Locate the cell with the specified text and output its [x, y] center coordinate. 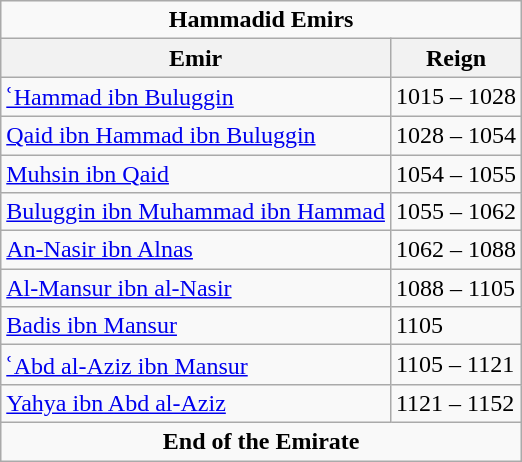
1105 – 1121 [456, 365]
1015 – 1028 [456, 97]
Emir [196, 58]
Yahya ibn Abd al-Aziz [196, 403]
ʿHammad ibn Buluggin [196, 97]
Badis ibn Mansur [196, 326]
Reign [456, 58]
1105 [456, 326]
Buluggin ibn Muhammad ibn Hammad [196, 212]
Muhsin ibn Qaid [196, 173]
Qaid ibn Hammad ibn Buluggin [196, 135]
ʿAbd al-Aziz ibn Mansur [196, 365]
1028 – 1054 [456, 135]
1055 – 1062 [456, 212]
An-Nasir ibn Alnas [196, 250]
1088 – 1105 [456, 288]
End of the Emirate [262, 441]
Hammadid Emirs [262, 20]
1062 – 1088 [456, 250]
Al-Mansur ibn al-Nasir [196, 288]
1121 – 1152 [456, 403]
1054 – 1055 [456, 173]
